Identify which cell holds the provided text, then report its [x, y] central coordinate. 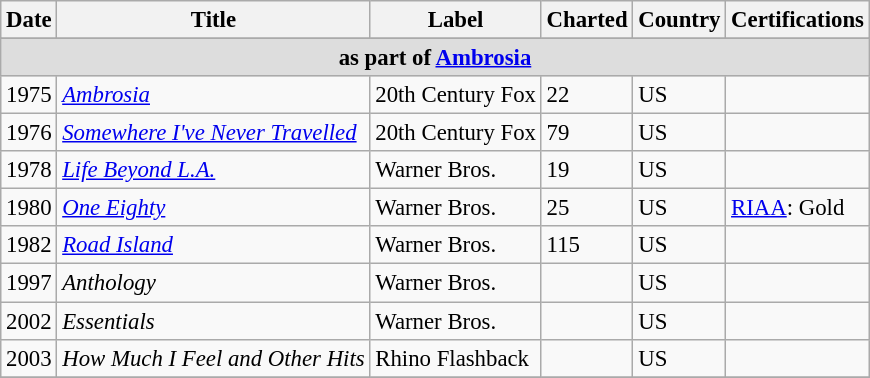
22 [587, 95]
Label [456, 20]
Essentials [214, 321]
115 [587, 245]
Somewhere I've Never Travelled [214, 133]
RIAA: Gold [798, 208]
Date [29, 20]
Anthology [214, 283]
Road Island [214, 245]
Life Beyond L.A. [214, 170]
1982 [29, 245]
as part of Ambrosia [435, 58]
Certifications [798, 20]
How Much I Feel and Other Hits [214, 358]
1978 [29, 170]
1976 [29, 133]
19 [587, 170]
Ambrosia [214, 95]
Charted [587, 20]
79 [587, 133]
Country [680, 20]
Title [214, 20]
2002 [29, 321]
1980 [29, 208]
2003 [29, 358]
1997 [29, 283]
Rhino Flashback [456, 358]
One Eighty [214, 208]
25 [587, 208]
1975 [29, 95]
